Search for the cell housing the specified text and yield its (X, Y) center coordinate. 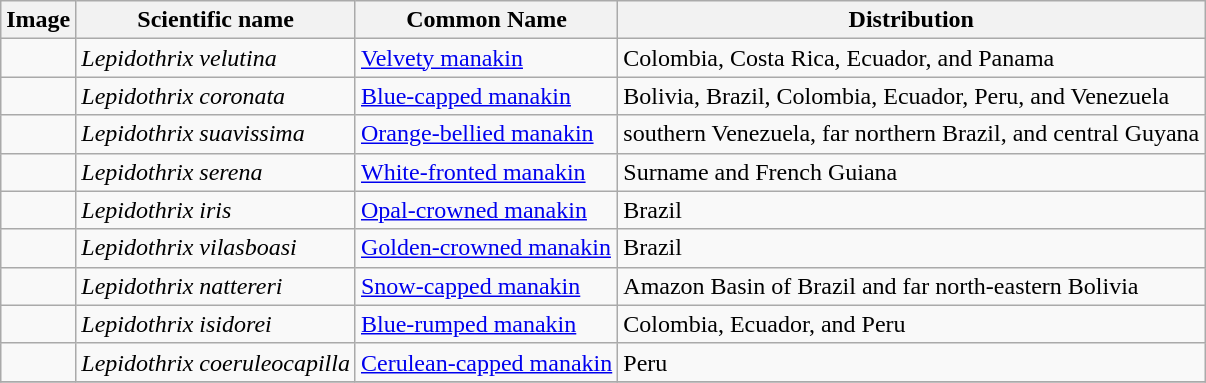
Blue-capped manakin (486, 96)
Image (38, 20)
White-fronted manakin (486, 172)
Lepidothrix vilasboasi (216, 248)
Velvety manakin (486, 58)
Lepidothrix coronata (216, 96)
Lepidothrix iris (216, 210)
Common Name (486, 20)
Lepidothrix velutina (216, 58)
Opal-crowned manakin (486, 210)
Golden-crowned manakin (486, 248)
Distribution (912, 20)
Lepidothrix isidorei (216, 324)
Snow-capped manakin (486, 286)
Blue-rumped manakin (486, 324)
southern Venezuela, far northern Brazil, and central Guyana (912, 134)
Bolivia, Brazil, Colombia, Ecuador, Peru, and Venezuela (912, 96)
Colombia, Ecuador, and Peru (912, 324)
Lepidothrix serena (216, 172)
Scientific name (216, 20)
Lepidothrix coeruleocapilla (216, 362)
Cerulean-capped manakin (486, 362)
Amazon Basin of Brazil and far north-eastern Bolivia (912, 286)
Orange-bellied manakin (486, 134)
Lepidothrix nattereri (216, 286)
Colombia, Costa Rica, Ecuador, and Panama (912, 58)
Peru (912, 362)
Surname and French Guiana (912, 172)
Lepidothrix suavissima (216, 134)
